Return the (x, y) coordinate for the center point of the cell that contains the specified text.  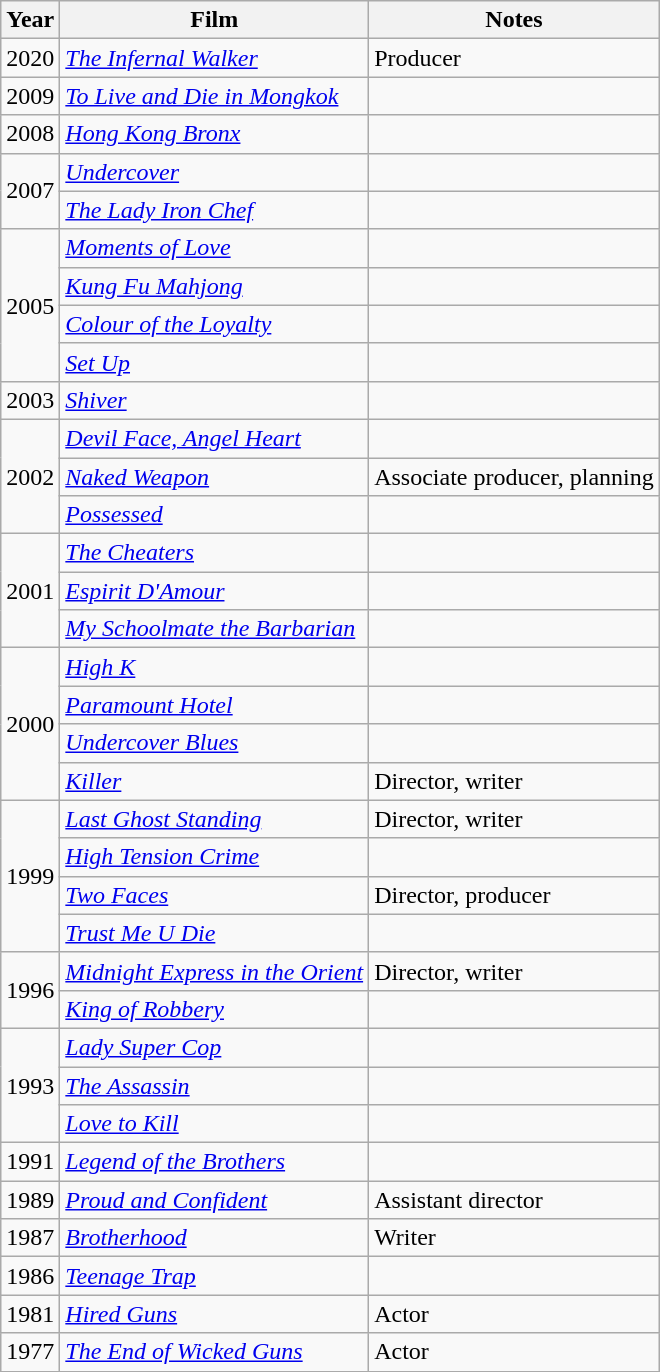
2000 (30, 724)
Notes (514, 20)
Undercover Blues (214, 743)
Paramount Hotel (214, 705)
The Assassin (214, 1085)
Last Ghost Standing (214, 819)
Love to Kill (214, 1124)
Killer (214, 781)
2009 (30, 96)
Writer (514, 1238)
Set Up (214, 362)
Assistant director (514, 1200)
Trust Me U Die (214, 933)
Possessed (214, 515)
The Infernal Walker (214, 58)
2001 (30, 591)
The Cheaters (214, 553)
1977 (30, 1352)
1999 (30, 876)
Teenage Trap (214, 1276)
Film (214, 20)
Devil Face, Angel Heart (214, 438)
King of Robbery (214, 1009)
1991 (30, 1162)
Hong Kong Bronx (214, 134)
2003 (30, 400)
Espirit D'Amour (214, 591)
Undercover (214, 172)
Lady Super Cop (214, 1047)
2007 (30, 191)
My Schoolmate the Barbarian (214, 629)
Two Faces (214, 895)
Moments of Love (214, 248)
Legend of the Brothers (214, 1162)
2008 (30, 134)
2020 (30, 58)
1981 (30, 1314)
Shiver (214, 400)
The Lady Iron Chef (214, 210)
2005 (30, 305)
Year (30, 20)
2002 (30, 476)
1986 (30, 1276)
Naked Weapon (214, 477)
To Live and Die in Mongkok (214, 96)
Brotherhood (214, 1238)
High Tension Crime (214, 857)
High K (214, 667)
1993 (30, 1085)
The End of Wicked Guns (214, 1352)
Midnight Express in the Orient (214, 971)
1989 (30, 1200)
Hired Guns (214, 1314)
Director, producer (514, 895)
Associate producer, planning (514, 477)
1987 (30, 1238)
Proud and Confident (214, 1200)
1996 (30, 990)
Colour of the Loyalty (214, 324)
Kung Fu Mahjong (214, 286)
Producer (514, 58)
